Return the (X, Y) coordinate for the center point of the cell that contains the specified text.  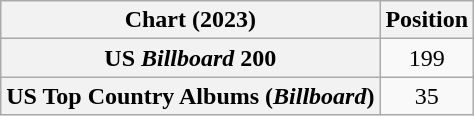
US Top Country Albums (Billboard) (190, 96)
199 (427, 58)
Chart (2023) (190, 20)
US Billboard 200 (190, 58)
35 (427, 96)
Position (427, 20)
